Provide the [X, Y] coordinate of the cell's center where the given text is located.  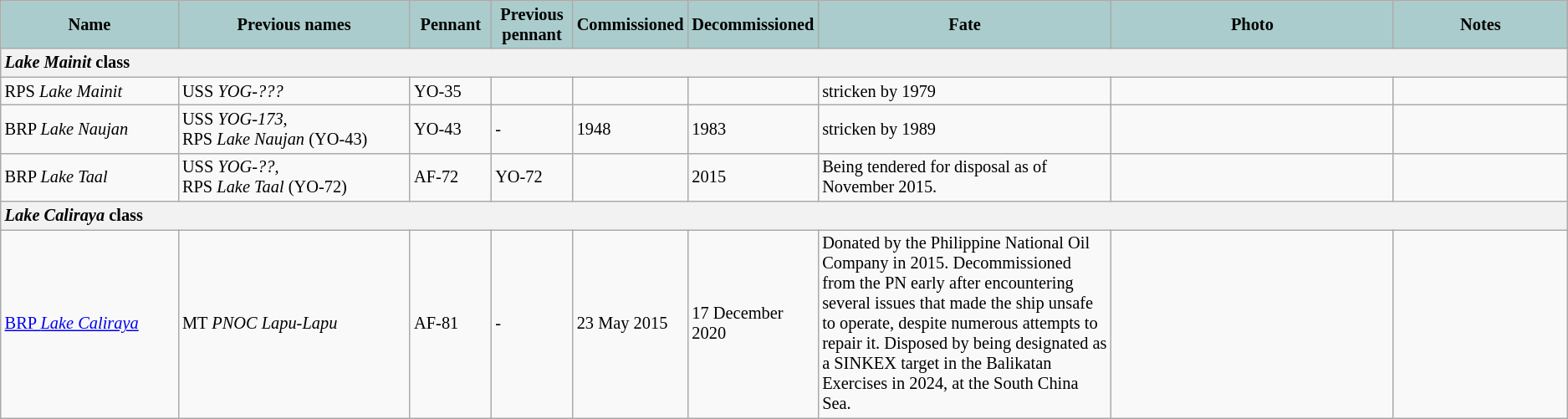
BRP Lake Caliraya [89, 324]
RPS Lake Mainit [89, 91]
YO-72 [532, 177]
AF-72 [450, 177]
17 December 2020 [753, 324]
MT PNOC Lapu-Lapu [294, 324]
Pennant [450, 24]
Previous names [294, 24]
1948 [631, 129]
Decommissioned [753, 24]
Being tendered for disposal as of November 2015. [964, 177]
Lake Mainit class [784, 63]
Photo [1253, 24]
USS YOG-??? [294, 91]
Name [89, 24]
1983 [753, 129]
YO-43 [450, 129]
BRP Lake Taal [89, 177]
Notes [1480, 24]
Commissioned [631, 24]
Previous pennant [532, 24]
stricken by 1989 [964, 129]
AF-81 [450, 324]
2015 [753, 177]
23 May 2015 [631, 324]
stricken by 1979 [964, 91]
BRP Lake Naujan [89, 129]
USS YOG-173,RPS Lake Naujan (YO-43) [294, 129]
Lake Caliraya class [784, 216]
Fate [964, 24]
USS YOG-??,RPS Lake Taal (YO-72) [294, 177]
YO-35 [450, 91]
